Identify which cell holds the provided text, then report its [x, y] central coordinate. 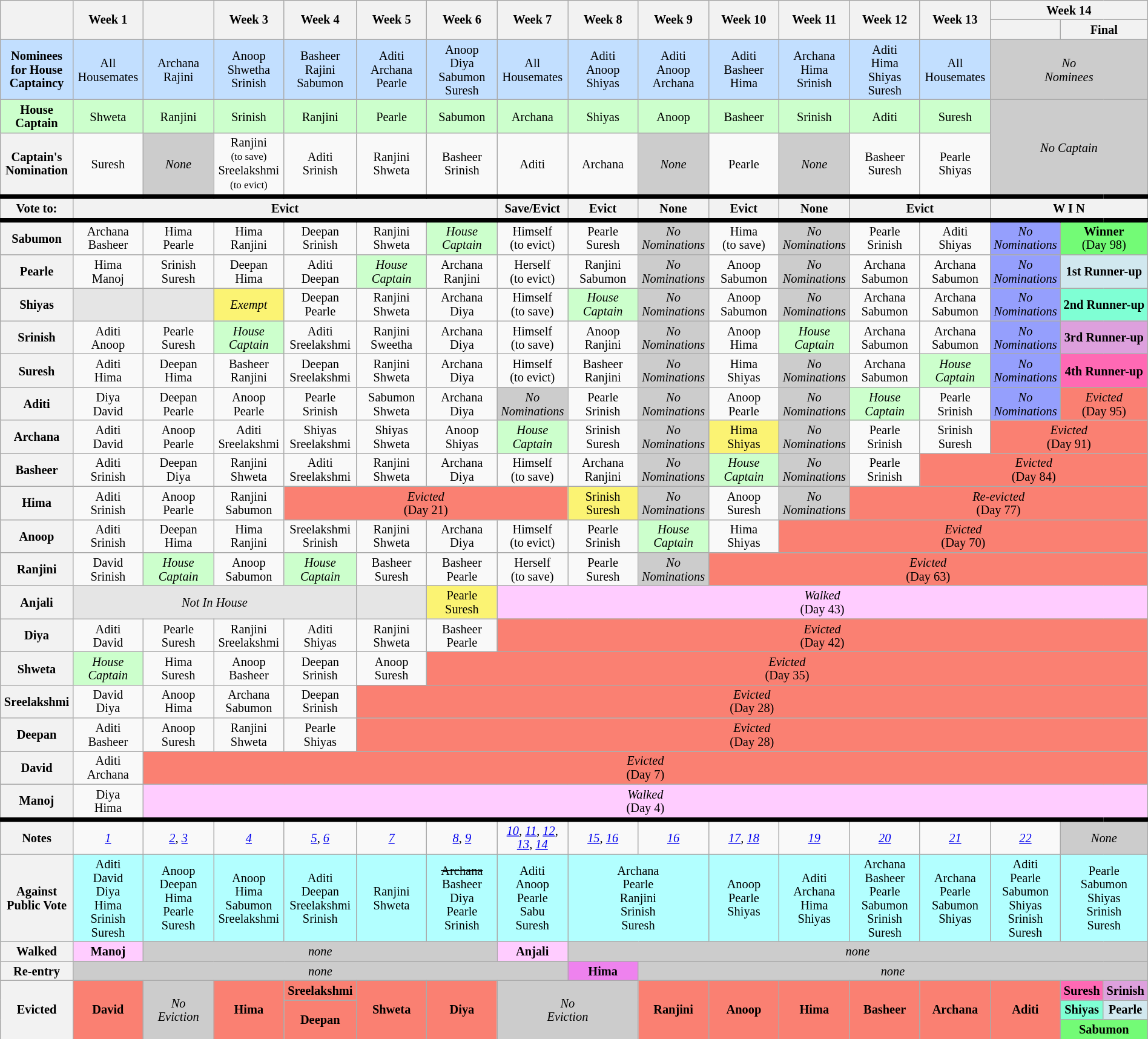
Re-entry [37, 971]
Walked(Day 43) [822, 602]
Evicted(Day 21) [426, 503]
16 [673, 837]
AditiDavidDiyaHimaSrinishSuresh [108, 897]
1 [108, 837]
HimaManoj [108, 271]
Hima(to save) [744, 237]
AnoopDiyaSabumonSuresh [462, 70]
AditiAnoop [108, 338]
3rd Runner-up [1104, 338]
Evicted(Day 91) [1069, 437]
Week 8 [603, 19]
AditiDeepan [320, 271]
Evicted(Day 7) [645, 768]
NoEviction [179, 1009]
7 [392, 837]
AditiArchanaHimaShiyas [815, 897]
AnoopShwethaSrinish [249, 70]
AnoopShiyas [462, 437]
19 [815, 837]
Evicted(Day 95) [1104, 403]
BasheerSrinish [462, 165]
Evicted(Day 35) [787, 668]
No Eviction [568, 1009]
Anoop PearleShiyas [744, 897]
Vote to: [37, 208]
ArchanaHimaSrinish [815, 70]
BasheerRajiniSabumon [320, 70]
Herself(to save) [533, 569]
Week 14 [1069, 10]
8, 9 [462, 837]
PearleSabumonShiyasSrinishSuresh [1104, 897]
Walked [37, 951]
2, 3 [179, 837]
DavidSrinish [108, 569]
AditiBasheer [108, 735]
Exempt [249, 304]
ArchanaBasheerPearleSabumonSrinishSuresh [885, 897]
AnoopRanjini [603, 338]
DeepanSreelakshmi [320, 371]
SabumonShweta [392, 403]
Re-evicted(Day 77) [998, 503]
W I N [1069, 208]
22 [1026, 837]
Week 6 [462, 19]
4 [249, 837]
Captain'sNomination [37, 165]
DeepanDiya [179, 470]
DiyaDavid [108, 403]
Week 3 [249, 19]
20 [885, 837]
ArchanaPearleSabumonShiyas [955, 897]
Save/Evict [533, 208]
Week 11 [815, 19]
Week 7 [533, 19]
10, 11, 12, 13, 14 [533, 837]
Not In House [214, 602]
Evicted(Day 63) [928, 569]
AnoopDeepanHimaPearleSuresh [179, 897]
NoNominees [1069, 70]
AnoopHimaSabumonSreelakshmi [249, 897]
Week 9 [673, 19]
ShiyasShweta [392, 437]
Walked(Day 4) [645, 802]
DiyaHima [108, 802]
AditiAnoopShiyas [603, 70]
ArchanaRajini [179, 70]
17, 18 [744, 837]
Week 4 [320, 19]
Winner(Day 98) [1104, 237]
1st Runner-up [1104, 271]
SreelakshmiSrinish [320, 536]
AditiArchanaPearle [392, 70]
Week 13 [955, 19]
AditiBasheerHima [744, 70]
HimaPearle [179, 237]
AditiPearleSabumonShiyasSrinishSuresh [1026, 897]
Week 1 [108, 19]
Against Public Vote [37, 897]
Week 12 [885, 19]
Week 5 [392, 19]
HimaSuresh [179, 668]
ArchanaBasheerDiyaPearleSrinish [462, 897]
No Captain [1069, 148]
Ranjini(to save)Sreelakshmi(to evict) [249, 165]
AditiAnoopPearleSabuSuresh [533, 897]
ArchanaPearleRanjiniSrinishSuresh [638, 897]
Evicted(Day 70) [964, 536]
AditiHimaShiyasSuresh [885, 70]
RanjiniSweetha [392, 338]
DavidDiya [108, 701]
AditiDeepanSreelakshmiSrinish [320, 897]
Notes [37, 837]
AnoopBasheer [249, 668]
Nominees for House Captaincy [37, 70]
4th Runner-up [1104, 371]
RanjiniSreelakshmi [249, 636]
ShiyasSreelakshmi [320, 437]
5, 6 [320, 837]
Evicted(Day 84) [1034, 470]
AditiArchana [108, 768]
2nd Runner-up [1104, 304]
Week 10 [744, 19]
AditiAnoopArchana [673, 70]
AditiHima [108, 371]
21 [955, 837]
Evicted(Day 42) [822, 636]
Herself(to evict) [533, 271]
ArchanaBasheer [108, 237]
15, 16 [603, 837]
Final [1104, 29]
Evicted [37, 1009]
